Provide the [x, y] coordinate of the cell's center where the given text is located.  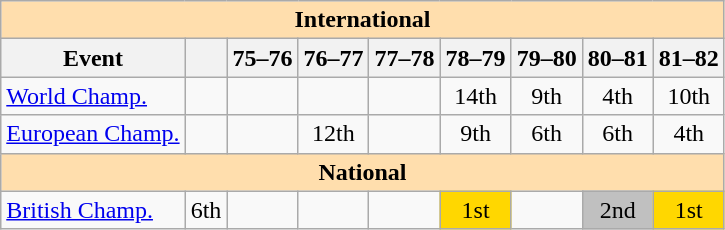
Event [93, 58]
80–81 [618, 58]
World Champ. [93, 96]
British Champ. [93, 210]
79–80 [546, 58]
14th [476, 96]
2nd [618, 210]
12th [334, 134]
78–79 [476, 58]
81–82 [688, 58]
76–77 [334, 58]
International [363, 20]
77–78 [404, 58]
10th [688, 96]
75–76 [262, 58]
European Champ. [93, 134]
National [363, 172]
